Determine the (X, Y) coordinate at the center of the cell enclosing the given text.  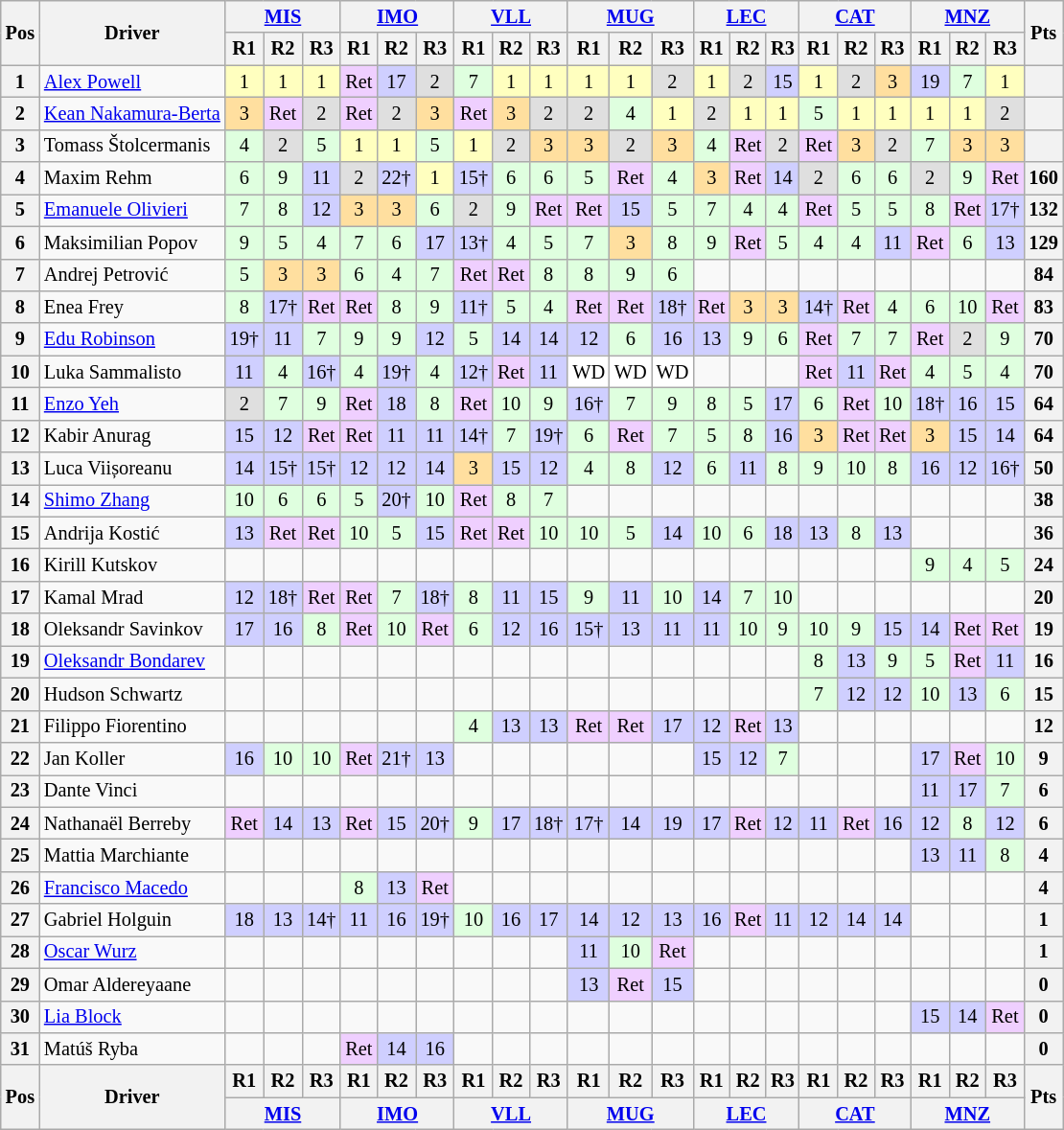
38 (1044, 500)
160 (1044, 178)
Shimo Zhang (132, 500)
Francisco Macedo (132, 888)
Kabir Anurag (132, 436)
Luka Sammalisto (132, 372)
36 (1044, 533)
83 (1044, 307)
12† (474, 372)
Alex Powell (132, 81)
Oleksandr Savinkov (132, 630)
23 (20, 791)
Edu Robinson (132, 339)
129 (1044, 242)
22 (20, 758)
11† (474, 307)
Oleksandr Bondarev (132, 661)
Andrija Kostić (132, 533)
Dante Vinci (132, 791)
29 (20, 984)
Oscar Wurz (132, 952)
84 (1044, 275)
Mattia Marchiante (132, 855)
Enea Frey (132, 307)
Filippo Fiorentino (132, 726)
Nathanaël Berreby (132, 823)
Andrej Petrović (132, 275)
Tomass Štolcermanis (132, 146)
31 (20, 1049)
21† (396, 758)
27 (20, 920)
22† (396, 178)
28 (20, 952)
Gabriel Holguin (132, 920)
13† (474, 242)
Lia Block (132, 1017)
21 (20, 726)
50 (1044, 469)
Kean Nakamura-Berta (132, 113)
26 (20, 888)
Hudson Schwartz (132, 694)
Luca Viișoreanu (132, 469)
Maksimilian Popov (132, 242)
Emanuele Olivieri (132, 210)
132 (1044, 210)
Enzo Yeh (132, 404)
Matúš Ryba (132, 1049)
25 (20, 855)
30 (20, 1017)
Maxim Rehm (132, 178)
Jan Koller (132, 758)
Kirill Kutskov (132, 565)
Omar Aldereyaane (132, 984)
Kamal Mrad (132, 597)
